Provide the [X, Y] coordinate of the cell's center where the given text is located.  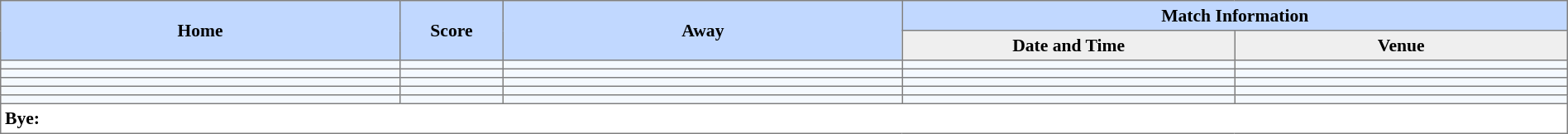
Date and Time [1068, 45]
Match Information [1235, 16]
Home [200, 31]
Score [452, 31]
Venue [1401, 45]
Bye: [784, 118]
Away [703, 31]
